Output the (x, y) coordinate of the center of the cell containing the given text.  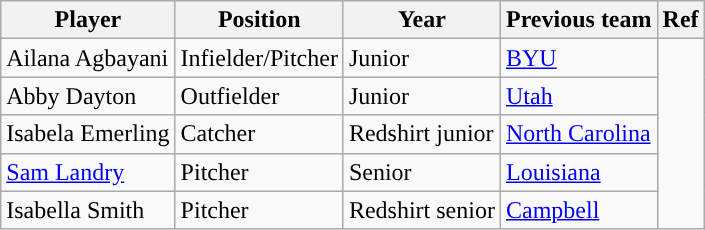
Abby Dayton (88, 96)
Sam Landry (88, 172)
Infielder/Pitcher (259, 58)
BYU (578, 58)
Redshirt senior (422, 210)
North Carolina (578, 134)
Catcher (259, 134)
Outfielder (259, 96)
Year (422, 20)
Isabela Emerling (88, 134)
Ailana Agbayani (88, 58)
Isabella Smith (88, 210)
Redshirt junior (422, 134)
Utah (578, 96)
Ref (680, 20)
Position (259, 20)
Campbell (578, 210)
Senior (422, 172)
Louisiana (578, 172)
Player (88, 20)
Previous team (578, 20)
